Determine the (x, y) coordinate at the center of the cell enclosing the given text.  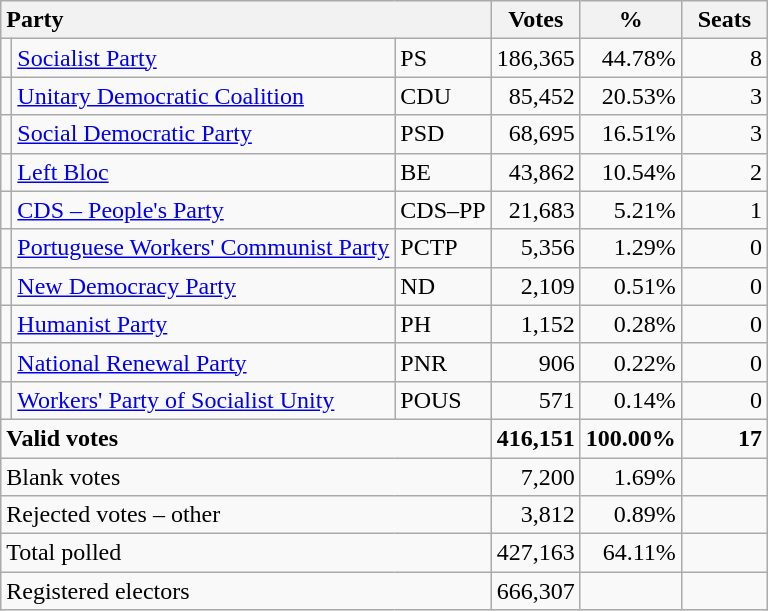
17 (724, 438)
National Renewal Party (204, 362)
666,307 (536, 591)
1,152 (536, 324)
Humanist Party (204, 324)
2,109 (536, 286)
100.00% (630, 438)
0.22% (630, 362)
8 (724, 58)
Social Democratic Party (204, 134)
Party (246, 20)
Left Bloc (204, 172)
Socialist Party (204, 58)
Workers' Party of Socialist Unity (204, 400)
Portuguese Workers' Communist Party (204, 248)
16.51% (630, 134)
416,151 (536, 438)
43,862 (536, 172)
0.14% (630, 400)
44.78% (630, 58)
% (630, 20)
PNR (443, 362)
0.28% (630, 324)
Valid votes (246, 438)
1.69% (630, 477)
New Democracy Party (204, 286)
1.29% (630, 248)
Blank votes (246, 477)
PS (443, 58)
64.11% (630, 553)
PCTP (443, 248)
PH (443, 324)
1 (724, 210)
3,812 (536, 515)
21,683 (536, 210)
906 (536, 362)
427,163 (536, 553)
CDU (443, 96)
CDS–PP (443, 210)
0.51% (630, 286)
POUS (443, 400)
Seats (724, 20)
Unitary Democratic Coalition (204, 96)
Registered electors (246, 591)
BE (443, 172)
Rejected votes – other (246, 515)
ND (443, 286)
68,695 (536, 134)
PSD (443, 134)
571 (536, 400)
10.54% (630, 172)
20.53% (630, 96)
7,200 (536, 477)
Total polled (246, 553)
5.21% (630, 210)
85,452 (536, 96)
186,365 (536, 58)
0.89% (630, 515)
5,356 (536, 248)
2 (724, 172)
Votes (536, 20)
CDS – People's Party (204, 210)
